Return the (X, Y) coordinate for the center point of the cell that contains the specified text.  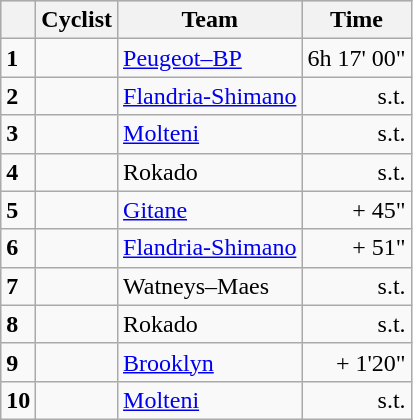
Watneys–Maes (210, 286)
Peugeot–BP (210, 58)
Brooklyn (210, 362)
Team (210, 20)
8 (18, 324)
Cyclist (77, 20)
+ 45" (356, 210)
3 (18, 134)
2 (18, 96)
9 (18, 362)
7 (18, 286)
1 (18, 58)
4 (18, 172)
10 (18, 400)
6h 17' 00" (356, 58)
+ 1'20" (356, 362)
Time (356, 20)
Gitane (210, 210)
5 (18, 210)
6 (18, 248)
+ 51" (356, 248)
